Scan for the cell matching the given text and deliver its (x, y) coordinate at center. 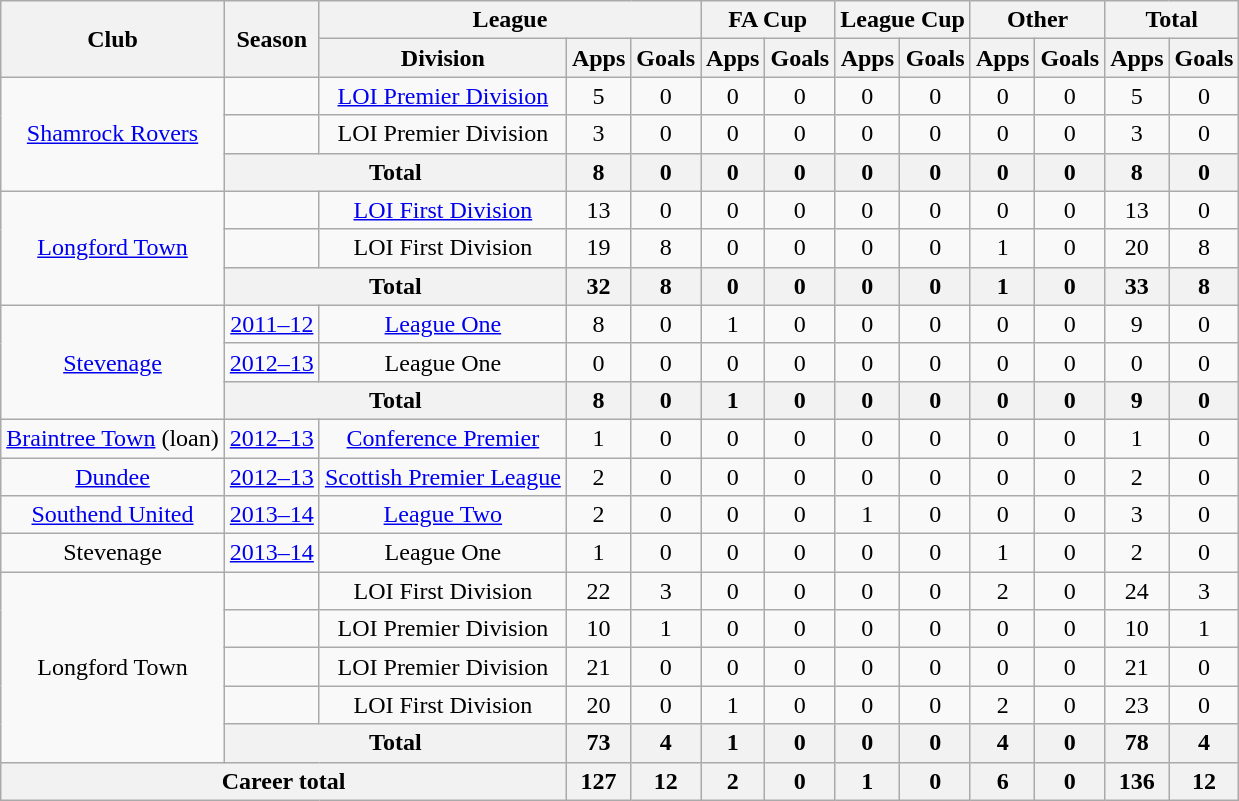
23 (1137, 705)
League (510, 20)
127 (598, 781)
136 (1137, 781)
League Cup (903, 20)
2011–12 (272, 324)
Club (113, 39)
League Two (442, 515)
Conference Premier (442, 438)
Division (442, 58)
32 (598, 286)
Season (272, 39)
22 (598, 591)
Shamrock Rovers (113, 134)
Dundee (113, 477)
Braintree Town (loan) (113, 438)
24 (1137, 591)
33 (1137, 286)
Career total (284, 781)
FA Cup (768, 20)
Other (1037, 20)
19 (598, 248)
6 (1002, 781)
Southend United (113, 515)
78 (1137, 743)
73 (598, 743)
Scottish Premier League (442, 477)
